Determine the [x, y] coordinate at the center of the cell enclosing the given text.  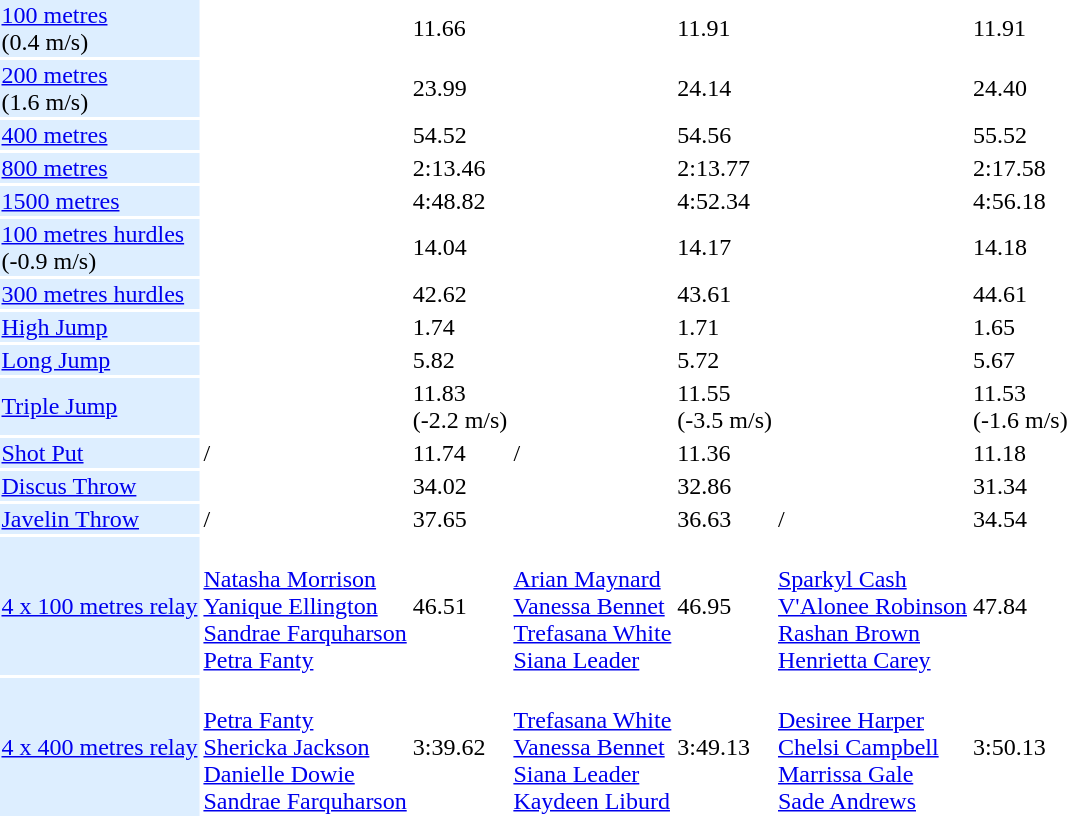
5.82 [460, 360]
4 x 400 metres relay [100, 747]
5.72 [725, 360]
Triple Jump [100, 406]
3:49.13 [725, 747]
23.99 [460, 88]
14.04 [460, 248]
Long Jump [100, 360]
54.56 [725, 135]
100 metres (0.4 m/s) [100, 28]
300 metres hurdles [100, 294]
37.65 [460, 519]
4 x 100 metres relay [100, 606]
1500 metres [100, 201]
800 metres [100, 168]
Discus Throw [100, 486]
Trefasana White Vanessa Bennet Siana Leader Kaydeen Liburd [592, 747]
High Jump [100, 327]
11.83 (-2.2 m/s) [460, 406]
Sparkyl Cash V'Alonee Robinson Rashan Brown Henrietta Carey [873, 606]
Javelin Throw [100, 519]
14.17 [725, 248]
Desiree Harper Chelsi Campbell Marrissa Gale Sade Andrews [873, 747]
46.95 [725, 606]
Petra Fanty Shericka Jackson Danielle Dowie Sandrae Farquharson [305, 747]
1.74 [460, 327]
2:13.46 [460, 168]
400 metres [100, 135]
Arian Maynard Vanessa Bennet Trefasana White Siana Leader [592, 606]
24.14 [725, 88]
100 metres hurdles (-0.9 m/s) [100, 248]
54.52 [460, 135]
200 metres (1.6 m/s) [100, 88]
3:39.62 [460, 747]
11.91 [725, 28]
2:13.77 [725, 168]
42.62 [460, 294]
34.02 [460, 486]
36.63 [725, 519]
4:52.34 [725, 201]
11.55 (-3.5 m/s) [725, 406]
11.36 [725, 453]
11.74 [460, 453]
Natasha Morrison Yanique Ellington Sandrae Farquharson Petra Fanty [305, 606]
4:48.82 [460, 201]
1.71 [725, 327]
Shot Put [100, 453]
32.86 [725, 486]
43.61 [725, 294]
11.66 [460, 28]
46.51 [460, 606]
